Find where the given text appears and provide that cell's center as [X, Y] coordinate. 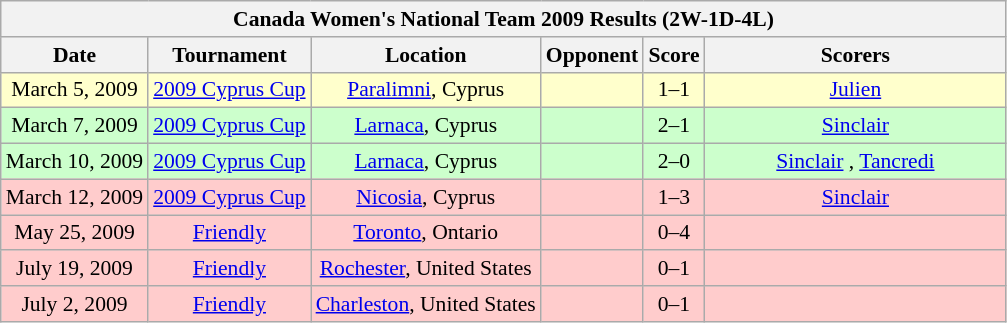
Score [674, 55]
Opponent [592, 55]
Tournament [229, 55]
Location [426, 55]
March 10, 2009 [74, 162]
2–0 [674, 162]
2–1 [674, 126]
Scorers [856, 55]
July 19, 2009 [74, 269]
1–1 [674, 90]
Rochester, United States [426, 269]
Charleston, United States [426, 304]
July 2, 2009 [74, 304]
March 7, 2009 [74, 126]
0–4 [674, 233]
Toronto, Ontario [426, 233]
Julien [856, 90]
March 5, 2009 [74, 90]
May 25, 2009 [74, 233]
Canada Women's National Team 2009 Results (2W-1D-4L) [504, 19]
Date [74, 55]
1–3 [674, 197]
Sinclair , Tancredi [856, 162]
Nicosia, Cyprus [426, 197]
March 12, 2009 [74, 197]
Paralimni, Cyprus [426, 90]
